Provide the (X, Y) coordinate of the cell's center where the given text is located.  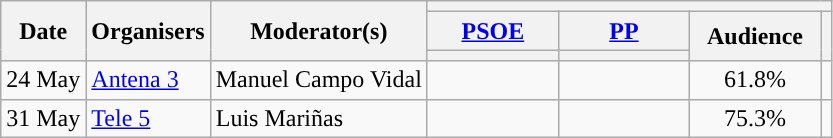
Antena 3 (148, 80)
24 May (44, 80)
Tele 5 (148, 118)
Moderator(s) (318, 31)
31 May (44, 118)
PP (624, 31)
Audience (754, 36)
PSOE (492, 31)
Manuel Campo Vidal (318, 80)
Organisers (148, 31)
Date (44, 31)
61.8% (754, 80)
75.3% (754, 118)
Luis Mariñas (318, 118)
